Find where the given text appears and provide that cell's center as (x, y) coordinate. 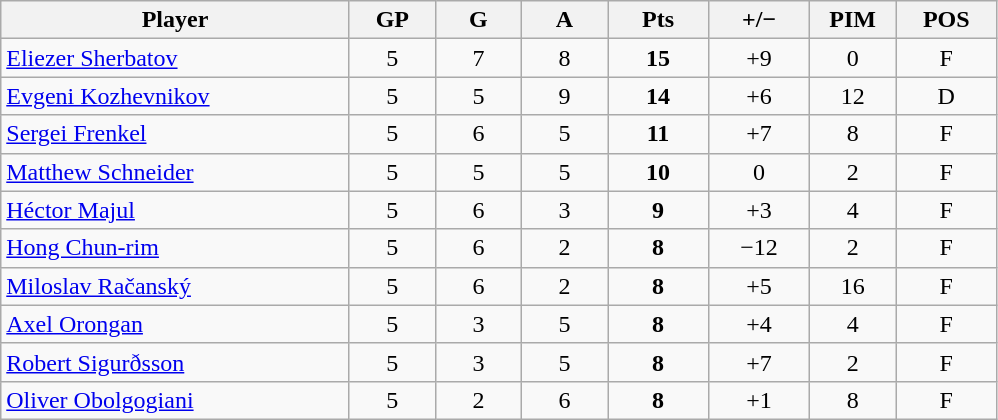
+5 (760, 286)
GP (392, 20)
+1 (760, 400)
Matthew Schneider (176, 172)
7 (478, 58)
+6 (760, 96)
POS (946, 20)
A (564, 20)
11 (658, 134)
Oliver Obolgogiani (176, 400)
−12 (760, 248)
Eliezer Sherbatov (176, 58)
+/− (760, 20)
Evgeni Kozhevnikov (176, 96)
16 (853, 286)
+9 (760, 58)
+3 (760, 210)
G (478, 20)
Axel Orongan (176, 324)
+4 (760, 324)
Robert Sigurðsson (176, 362)
Héctor Majul (176, 210)
14 (658, 96)
Player (176, 20)
15 (658, 58)
PIM (853, 20)
Pts (658, 20)
D (946, 96)
Sergei Frenkel (176, 134)
10 (658, 172)
12 (853, 96)
Miloslav Račanský (176, 286)
Hong Chun-rim (176, 248)
